Find where the given text appears and provide that cell's center as (X, Y) coordinate. 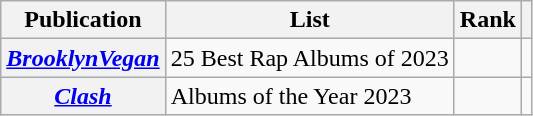
Publication (83, 20)
List (310, 20)
BrooklynVegan (83, 58)
Rank (488, 20)
Clash (83, 96)
Albums of the Year 2023 (310, 96)
25 Best Rap Albums of 2023 (310, 58)
